Extract the [x, y] coordinate from the center of the cell holding the provided text.  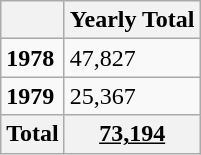
Yearly Total [132, 20]
Total [33, 134]
25,367 [132, 96]
73,194 [132, 134]
1979 [33, 96]
47,827 [132, 58]
1978 [33, 58]
